From the cell containing the given text, extract its center point as [x, y] coordinate. 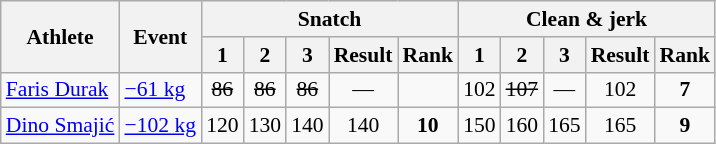
9 [686, 126]
Snatch [330, 19]
7 [686, 90]
130 [266, 126]
−102 kg [160, 126]
Event [160, 36]
10 [428, 126]
160 [522, 126]
107 [522, 90]
−61 kg [160, 90]
Clean & jerk [586, 19]
150 [480, 126]
Faris Durak [60, 90]
120 [222, 126]
Athlete [60, 36]
Dino Smajić [60, 126]
